Capture the cell that displays the provided text and extract its [X, Y] central coordinate. 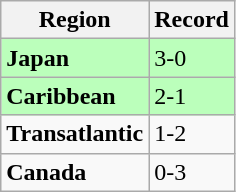
Japan [75, 58]
2-1 [192, 96]
Transatlantic [75, 134]
Record [192, 20]
Caribbean [75, 96]
0-3 [192, 172]
1-2 [192, 134]
3-0 [192, 58]
Canada [75, 172]
Region [75, 20]
